Locate the cell with the specified text and output its (X, Y) center coordinate. 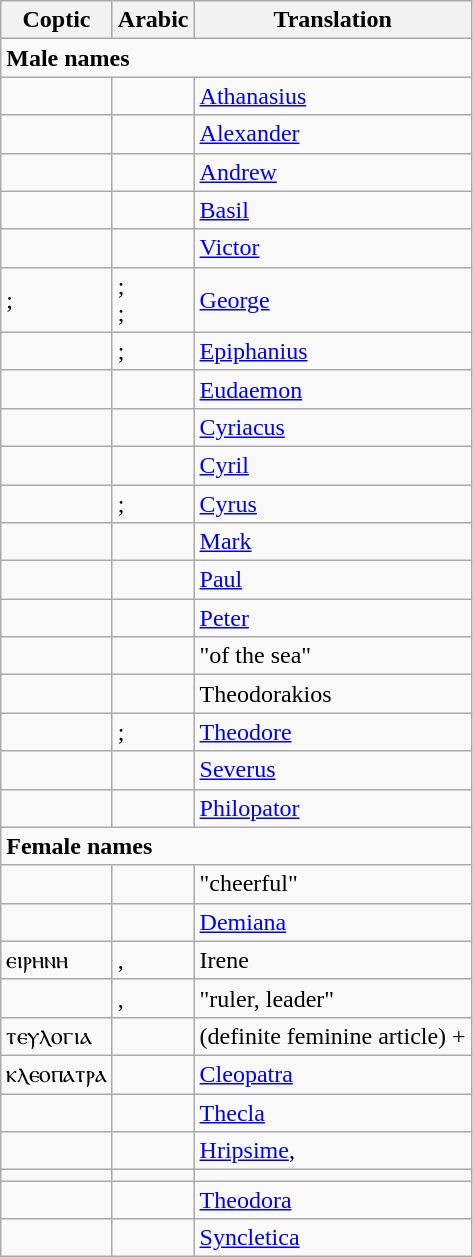
Athanasius (332, 96)
Cleopatra (332, 1074)
Female names (236, 846)
Theodora (332, 1200)
Mark (332, 542)
;; (153, 300)
Peter (332, 618)
Theodore (332, 732)
Epiphanius (332, 351)
Philopator (332, 808)
Syncletica (332, 1238)
"cheerful" (332, 884)
Basil (332, 210)
Andrew (332, 172)
Irene (332, 960)
ⲕⲗⲉⲟⲡⲁⲧⲣⲁ (57, 1074)
George (332, 300)
"ruler, leader" (332, 998)
Coptic (57, 20)
Paul (332, 580)
"of the sea" (332, 656)
Thecla (332, 1113)
Eudaemon (332, 389)
Cyriacus (332, 427)
Severus (332, 770)
Arabic (153, 20)
Victor (332, 248)
Cyril (332, 465)
Alexander (332, 134)
Demiana (332, 922)
Hripsime, (332, 1151)
Translation (332, 20)
(definite feminine article) + (332, 1036)
Cyrus (332, 503)
ⲧⲉⲩⲗⲟⲅⲓⲁ (57, 1036)
ⲉⲓⲣⲏⲛⲏ (57, 960)
Theodorakios (332, 694)
Male names (236, 58)
